For the text-containing cell, return its midpoint in [x, y] coordinate format. 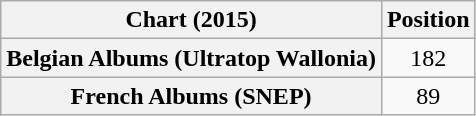
182 [428, 58]
French Albums (SNEP) [192, 96]
89 [428, 96]
Chart (2015) [192, 20]
Position [428, 20]
Belgian Albums (Ultratop Wallonia) [192, 58]
